From the cell containing the given text, extract its center point as (x, y) coordinate. 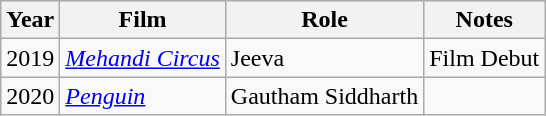
Jeeva (324, 58)
Gautham Siddharth (324, 96)
Notes (484, 20)
Year (30, 20)
Penguin (142, 96)
2019 (30, 58)
2020 (30, 96)
Film Debut (484, 58)
Mehandi Circus (142, 58)
Film (142, 20)
Role (324, 20)
